Find where the given text appears and provide that cell's center as [x, y] coordinate. 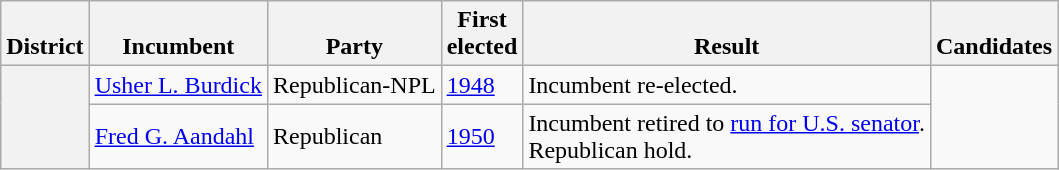
Republican-NPL [354, 85]
District [45, 34]
Usher L. Burdick [178, 85]
Incumbent re-elected. [727, 85]
Republican [354, 136]
Party [354, 34]
1948 [482, 85]
Incumbent retired to run for U.S. senator.Republican hold. [727, 136]
Candidates [994, 34]
Fred G. Aandahl [178, 136]
Incumbent [178, 34]
Firstelected [482, 34]
Result [727, 34]
1950 [482, 136]
